Capture the cell that displays the provided text and extract its [x, y] central coordinate. 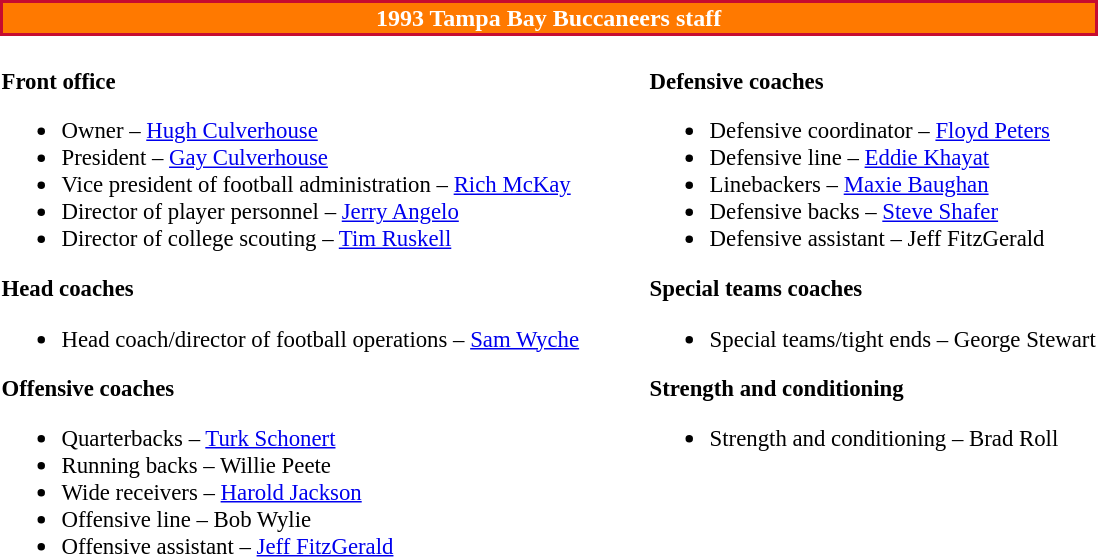
1993 Tampa Bay Buccaneers staff [548, 18]
